Capture the cell that displays the provided text and extract its [X, Y] central coordinate. 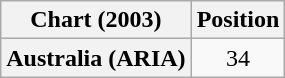
Position [238, 20]
Chart (2003) [96, 20]
34 [238, 58]
Australia (ARIA) [96, 58]
